Determine the [X, Y] coordinate at the center of the cell enclosing the given text.  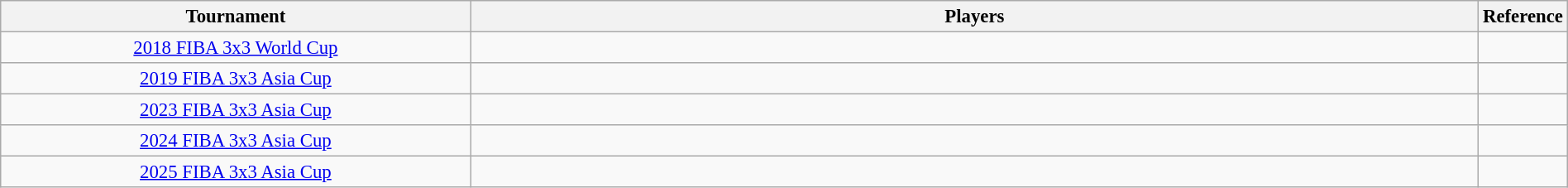
Tournament [236, 17]
2025 FIBA 3x3 Asia Cup [236, 172]
Players [974, 17]
2018 FIBA 3x3 World Cup [236, 48]
2023 FIBA 3x3 Asia Cup [236, 110]
2024 FIBA 3x3 Asia Cup [236, 141]
2019 FIBA 3x3 Asia Cup [236, 79]
Reference [1523, 17]
